Extract the (X, Y) coordinate from the center of the cell holding the provided text.  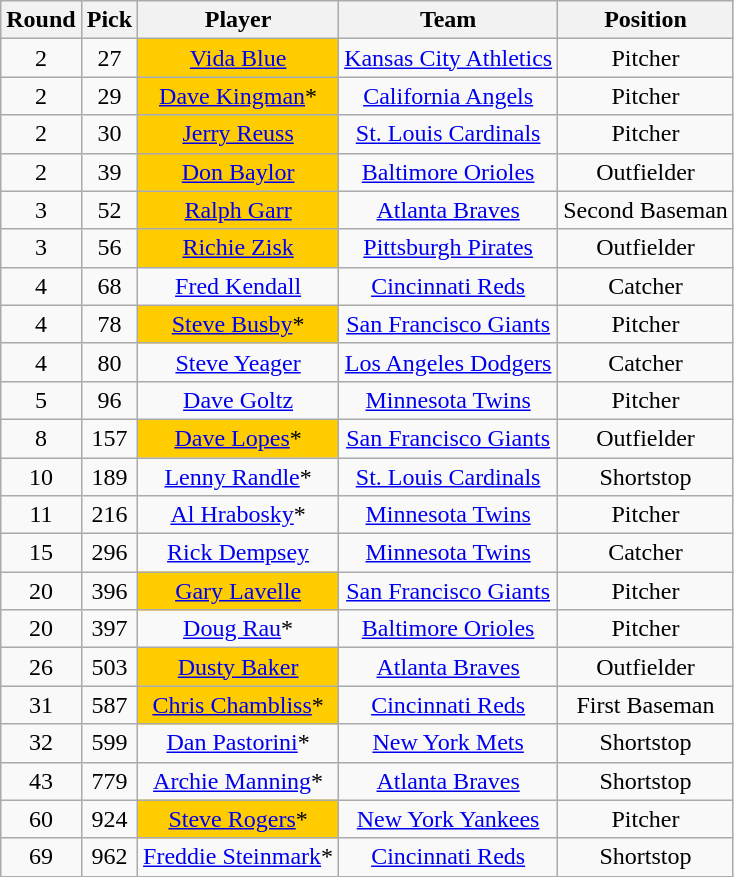
96 (109, 400)
587 (109, 705)
Dave Lopes* (238, 438)
Gary Lavelle (238, 591)
69 (41, 857)
189 (109, 477)
Second Baseman (646, 210)
First Baseman (646, 705)
Pick (109, 20)
962 (109, 857)
Al Hrabosky* (238, 515)
Ralph Garr (238, 210)
60 (41, 819)
Richie Zisk (238, 248)
68 (109, 286)
296 (109, 553)
31 (41, 705)
Steve Rogers* (238, 819)
599 (109, 743)
924 (109, 819)
157 (109, 438)
15 (41, 553)
216 (109, 515)
39 (109, 172)
26 (41, 667)
52 (109, 210)
Jerry Reuss (238, 134)
Rick Dempsey (238, 553)
Dusty Baker (238, 667)
Position (646, 20)
Lenny Randle* (238, 477)
New York Mets (448, 743)
Archie Manning* (238, 781)
Team (448, 20)
29 (109, 96)
Player (238, 20)
Don Baylor (238, 172)
Freddie Steinmark* (238, 857)
Chris Chambliss* (238, 705)
Dan Pastorini* (238, 743)
5 (41, 400)
27 (109, 58)
10 (41, 477)
Doug Rau* (238, 629)
Steve Busby* (238, 324)
Pittsburgh Pirates (448, 248)
Dave Kingman* (238, 96)
8 (41, 438)
Kansas City Athletics (448, 58)
80 (109, 362)
503 (109, 667)
11 (41, 515)
Fred Kendall (238, 286)
779 (109, 781)
California Angels (448, 96)
397 (109, 629)
Round (41, 20)
43 (41, 781)
Dave Goltz (238, 400)
Steve Yeager (238, 362)
78 (109, 324)
Vida Blue (238, 58)
Los Angeles Dodgers (448, 362)
30 (109, 134)
New York Yankees (448, 819)
396 (109, 591)
32 (41, 743)
56 (109, 248)
